Provide the [x, y] coordinate of the cell's center where the given text is located.  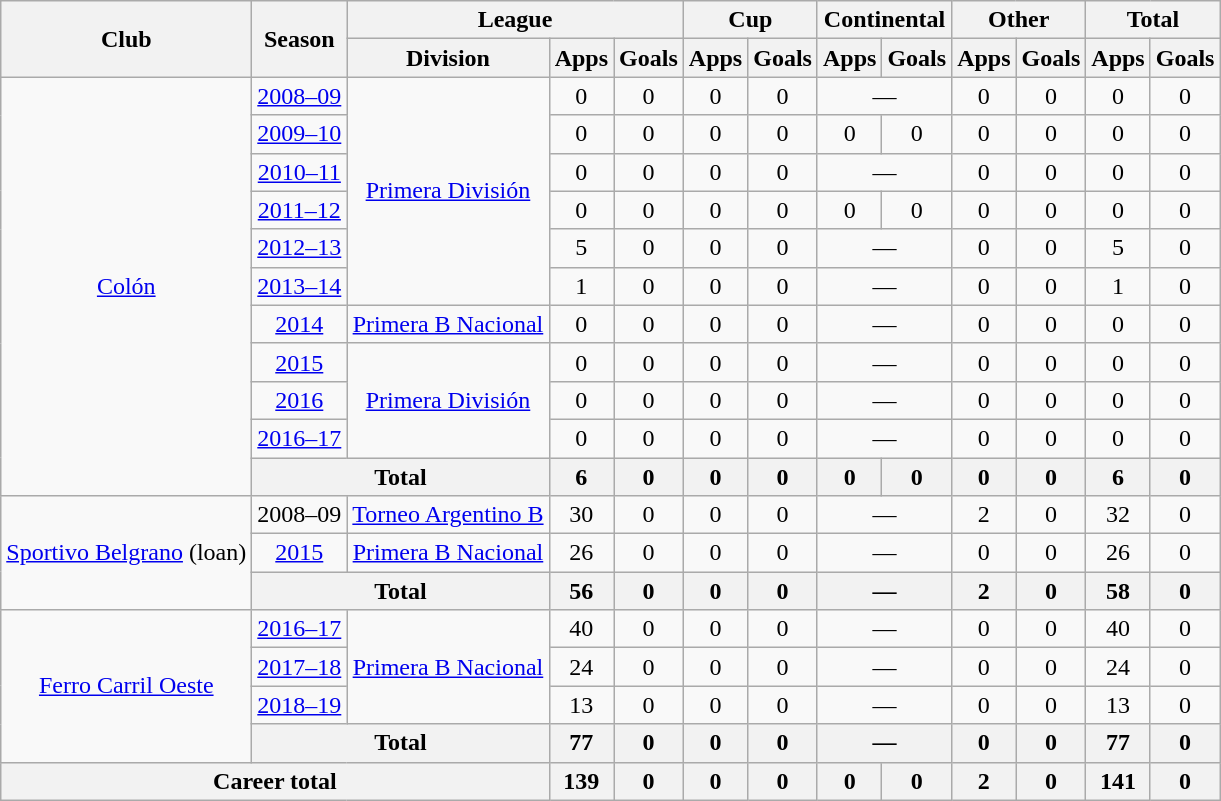
Division [448, 58]
Torneo Argentino B [448, 515]
Other [1019, 20]
Season [300, 39]
Cup [750, 20]
Club [126, 39]
58 [1118, 591]
139 [581, 781]
2012–13 [300, 248]
2018–19 [300, 705]
2016 [300, 400]
2017–18 [300, 667]
2011–12 [300, 210]
League [515, 20]
2009–10 [300, 134]
2014 [300, 324]
56 [581, 591]
2010–11 [300, 172]
Ferro Carril Oeste [126, 686]
Sportivo Belgrano (loan) [126, 553]
Colón [126, 286]
30 [581, 515]
Career total [275, 781]
2013–14 [300, 286]
32 [1118, 515]
141 [1118, 781]
Continental [884, 20]
